Provide the (X, Y) coordinate of the cell's center where the given text is located.  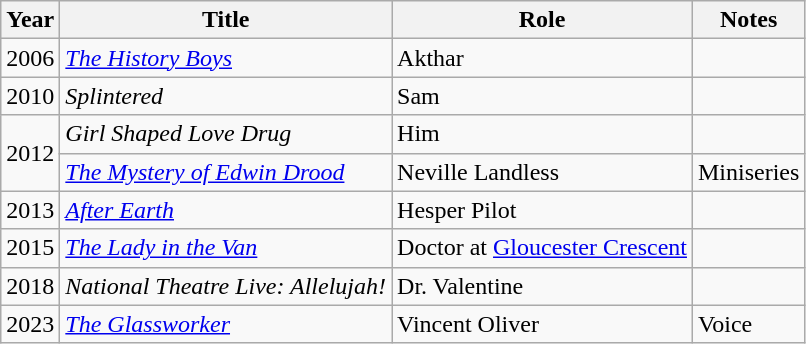
2010 (30, 96)
Year (30, 20)
The Glassworker (226, 324)
Notes (748, 20)
The Lady in the Van (226, 248)
After Earth (226, 210)
Splintered (226, 96)
2015 (30, 248)
The History Boys (226, 58)
Neville Landless (542, 172)
2018 (30, 286)
National Theatre Live: Allelujah! (226, 286)
Him (542, 134)
Voice (748, 324)
Hesper Pilot (542, 210)
2023 (30, 324)
Role (542, 20)
Title (226, 20)
Sam (542, 96)
Miniseries (748, 172)
Akthar (542, 58)
2013 (30, 210)
Vincent Oliver (542, 324)
2012 (30, 153)
Doctor at Gloucester Crescent (542, 248)
The Mystery of Edwin Drood (226, 172)
Dr. Valentine (542, 286)
Girl Shaped Love Drug (226, 134)
2006 (30, 58)
